Provide the (x, y) coordinate of the cell's center where the given text is located.  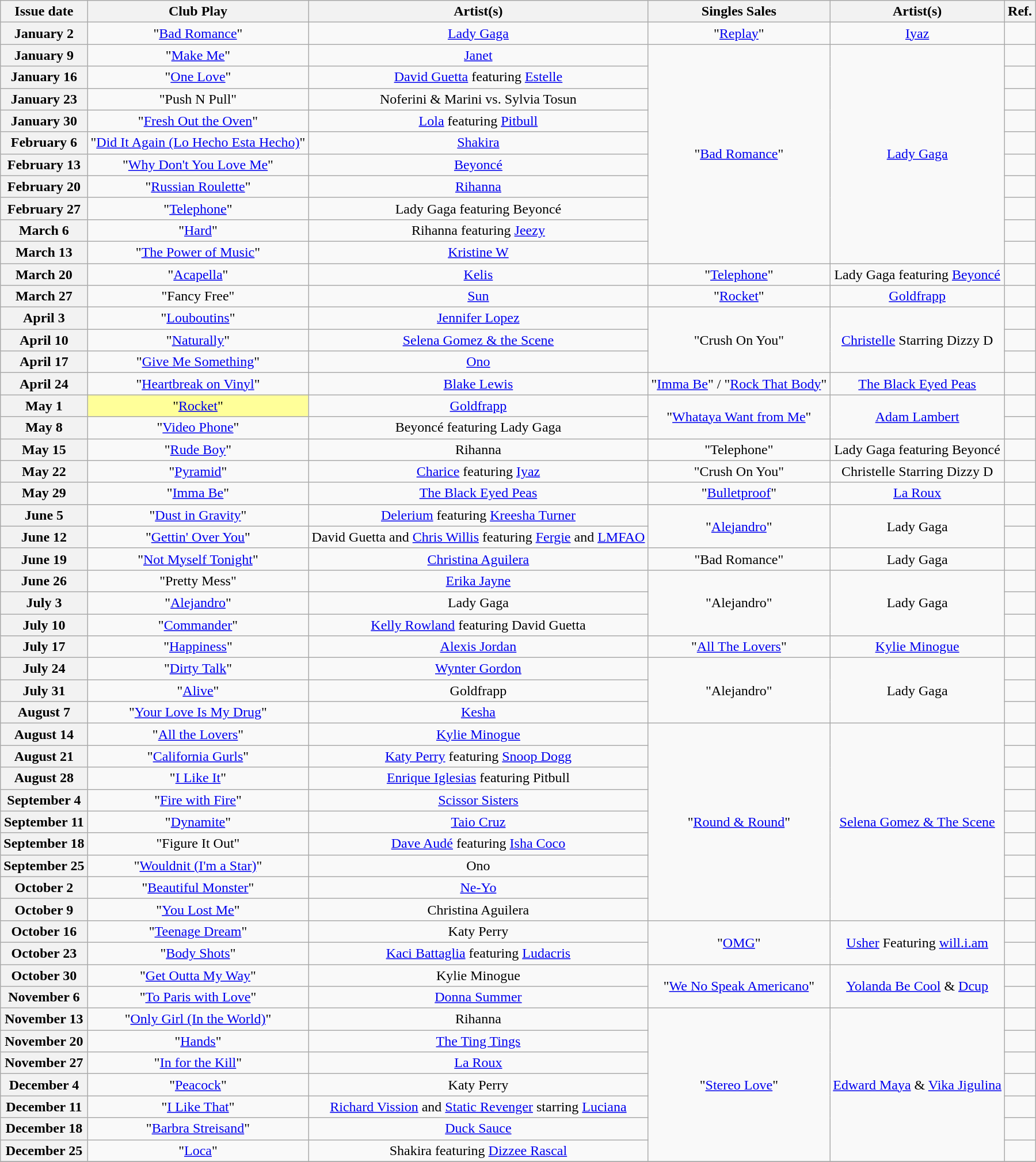
"All The Lovers" (739, 647)
"Did It Again (Lo Hecho Esta Hecho)" (198, 143)
May 1 (44, 406)
"Gettin' Over You" (198, 537)
January 23 (44, 99)
"California Gurls" (198, 756)
"Body Shots" (198, 953)
October 23 (44, 953)
March 27 (44, 296)
"Video Phone" (198, 428)
August 14 (44, 734)
"All the Lovers" (198, 734)
April 17 (44, 362)
February 13 (44, 165)
Adam Lambert (917, 417)
"Fancy Free" (198, 296)
Katy Perry featuring Snoop Dogg (478, 756)
Ref. (1020, 12)
November 20 (44, 1041)
Selena Gomez & The Scene (917, 822)
October 30 (44, 976)
April 3 (44, 318)
Selena Gomez & the Scene (478, 340)
April 24 (44, 384)
Kesha (478, 713)
June 19 (44, 559)
"Dynamite" (198, 822)
"Dust in Gravity" (198, 515)
"Alive" (198, 691)
September 25 (44, 866)
Kristine W (478, 252)
"Bulletproof" (739, 493)
November 6 (44, 997)
March 13 (44, 252)
Iyaz (917, 33)
"Not Myself Tonight" (198, 559)
Issue date (44, 12)
Rihanna featuring Jeezy (478, 230)
April 10 (44, 340)
"Hands" (198, 1041)
"Imma Be" (198, 493)
"Barbra Streisand" (198, 1129)
May 22 (44, 471)
"Beautiful Monster" (198, 887)
January 2 (44, 33)
"I Like That" (198, 1107)
July 10 (44, 624)
March 6 (44, 230)
"Replay" (739, 33)
May 15 (44, 449)
February 27 (44, 208)
Beyoncé featuring Lady Gaga (478, 428)
August 21 (44, 756)
"Only Girl (In the World)" (198, 1019)
Club Play (198, 12)
"Pyramid" (198, 471)
"Louboutins" (198, 318)
Singles Sales (739, 12)
Beyoncé (478, 165)
"Pretty Mess" (198, 581)
"Get Outta My Way" (198, 976)
"Stereo Love" (739, 1085)
December 18 (44, 1129)
Yolanda Be Cool & Dcup (917, 986)
"Russian Roulette" (198, 186)
Blake Lewis (478, 384)
"In for the Kill" (198, 1063)
September 11 (44, 822)
"Why Don't You Love Me" (198, 165)
Noferini & Marini vs. Sylvia Tosun (478, 99)
Sun (478, 296)
Shakira featuring Dizzee Rascal (478, 1150)
Kaci Battaglia featuring Ludacris (478, 953)
Delerium featuring Kreesha Turner (478, 515)
August 7 (44, 713)
"To Paris with Love" (198, 997)
September 18 (44, 844)
The Ting Tings (478, 1041)
October 2 (44, 887)
"You Lost Me" (198, 909)
"The Power of Music" (198, 252)
Enrique Iglesias featuring Pitbull (478, 778)
"One Love" (198, 77)
Taio Cruz (478, 822)
"Make Me" (198, 55)
"Peacock" (198, 1085)
"Fire with Fire" (198, 800)
Kelly Rowland featuring David Guetta (478, 624)
Dave Audé featuring Isha Coco (478, 844)
Charice featuring Iyaz (478, 471)
"Fresh Out the Oven" (198, 121)
"Loca" (198, 1150)
February 20 (44, 186)
November 27 (44, 1063)
"Give Me Something" (198, 362)
Duck Sauce (478, 1129)
"Round & Round" (739, 822)
"Dirty Talk" (198, 669)
December 25 (44, 1150)
July 24 (44, 669)
Jennifer Lopez (478, 318)
December 4 (44, 1085)
February 6 (44, 143)
"Whataya Want from Me" (739, 417)
Donna Summer (478, 997)
"I Like It" (198, 778)
Lola featuring Pitbull (478, 121)
June 26 (44, 581)
July 17 (44, 647)
June 5 (44, 515)
Edward Maya & Vika Jigulina (917, 1085)
January 9 (44, 55)
November 13 (44, 1019)
Richard Vission and Static Revenger starring Luciana (478, 1107)
"Your Love Is My Drug" (198, 713)
May 29 (44, 493)
Shakira (478, 143)
Ne-Yo (478, 887)
Kelis (478, 275)
"Teenage Dream" (198, 931)
October 16 (44, 931)
Usher Featuring will.i.am (917, 942)
July 3 (44, 603)
June 12 (44, 537)
September 4 (44, 800)
"OMG" (739, 942)
Wynter Gordon (478, 669)
Scissor Sisters (478, 800)
January 16 (44, 77)
"Wouldnit (I'm a Star)" (198, 866)
December 11 (44, 1107)
"Rude Boy" (198, 449)
"Hard" (198, 230)
"Acapella" (198, 275)
"Figure It Out" (198, 844)
"Heartbreak on Vinyl" (198, 384)
Janet (478, 55)
Erika Jayne (478, 581)
David Guetta featuring Estelle (478, 77)
October 9 (44, 909)
"We No Speak Americano" (739, 986)
"Commander" (198, 624)
"Naturally" (198, 340)
July 31 (44, 691)
David Guetta and Chris Willis featuring Fergie and LMFAO (478, 537)
"Push N Pull" (198, 99)
August 28 (44, 778)
May 8 (44, 428)
January 30 (44, 121)
"Imma Be" / "Rock That Body" (739, 384)
"Happiness" (198, 647)
March 20 (44, 275)
Alexis Jordan (478, 647)
